Capture the cell that displays the provided text and extract its [x, y] central coordinate. 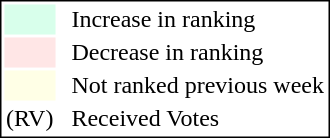
(RV) [29, 119]
Increase in ranking [198, 19]
Not ranked previous week [198, 85]
Decrease in ranking [198, 53]
Received Votes [198, 119]
